Scan for the cell matching the given text and deliver its (x, y) coordinate at center. 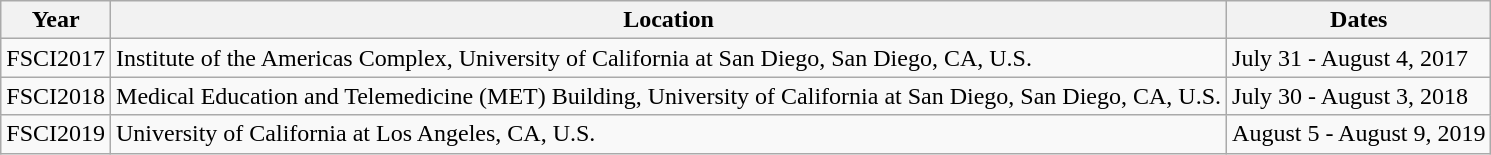
University of California at Los Angeles, CA, U.S. (669, 134)
Institute of the Americas Complex, University of California at San Diego, San Diego, CA, U.S. (669, 58)
July 31 - August 4, 2017 (1359, 58)
Year (56, 20)
July 30 - August 3, 2018 (1359, 96)
FSCI2019 (56, 134)
Dates (1359, 20)
Medical Education and Telemedicine (MET) Building, University of California at San Diego, San Diego, CA, U.S. (669, 96)
FSCI2018 (56, 96)
FSCI2017 (56, 58)
August 5 - August 9, 2019 (1359, 134)
Location (669, 20)
